Output the [x, y] coordinate of the center of the cell containing the given text.  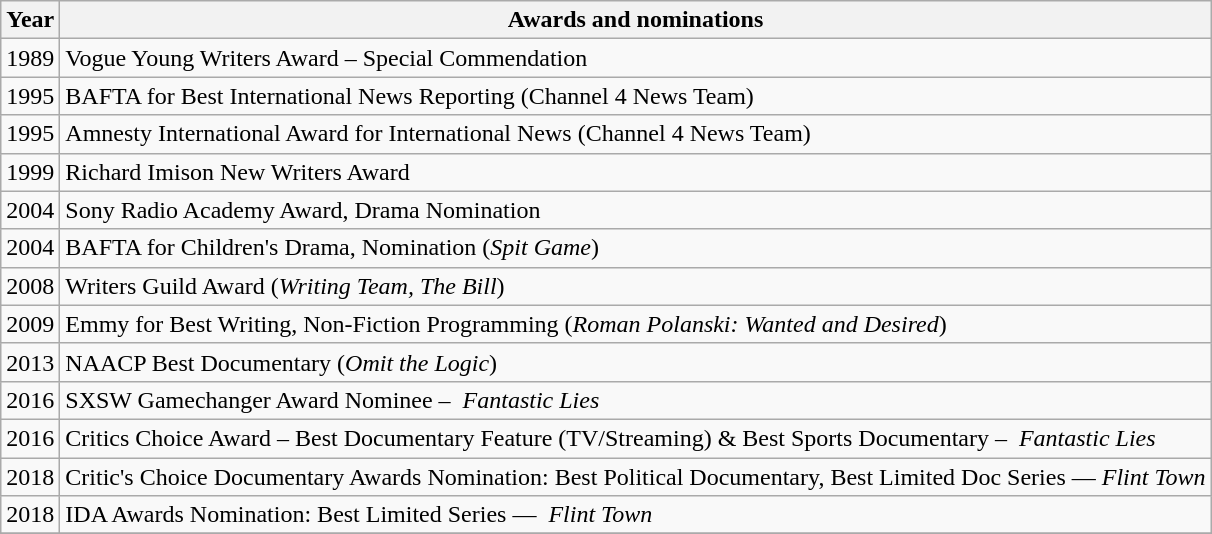
Critics Choice Award – Best Documentary Feature (TV/Streaming) & Best Sports Documentary – Fantastic Lies [636, 438]
2009 [30, 324]
1989 [30, 58]
Sony Radio Academy Award, Drama Nomination [636, 210]
Year [30, 20]
Awards and nominations [636, 20]
BAFTA for Best International News Reporting (Channel 4 News Team) [636, 96]
Emmy for Best Writing, Non-Fiction Programming (Roman Polanski: Wanted and Desired) [636, 324]
IDA Awards Nomination: Best Limited Series — Flint Town [636, 515]
Writers Guild Award (Writing Team, The Bill) [636, 286]
2013 [30, 362]
Richard Imison New Writers Award [636, 172]
SXSW Gamechanger Award Nominee – Fantastic Lies [636, 400]
BAFTA for Children's Drama, Nomination (Spit Game) [636, 248]
Vogue Young Writers Award – Special Commendation [636, 58]
NAACP Best Documentary (Omit the Logic) [636, 362]
Critic's Choice Documentary Awards Nomination: Best Political Documentary, Best Limited Doc Series — Flint Town [636, 477]
Amnesty International Award for International News (Channel 4 News Team) [636, 134]
2008 [30, 286]
1999 [30, 172]
